Identify which cell holds the provided text, then report its (x, y) central coordinate. 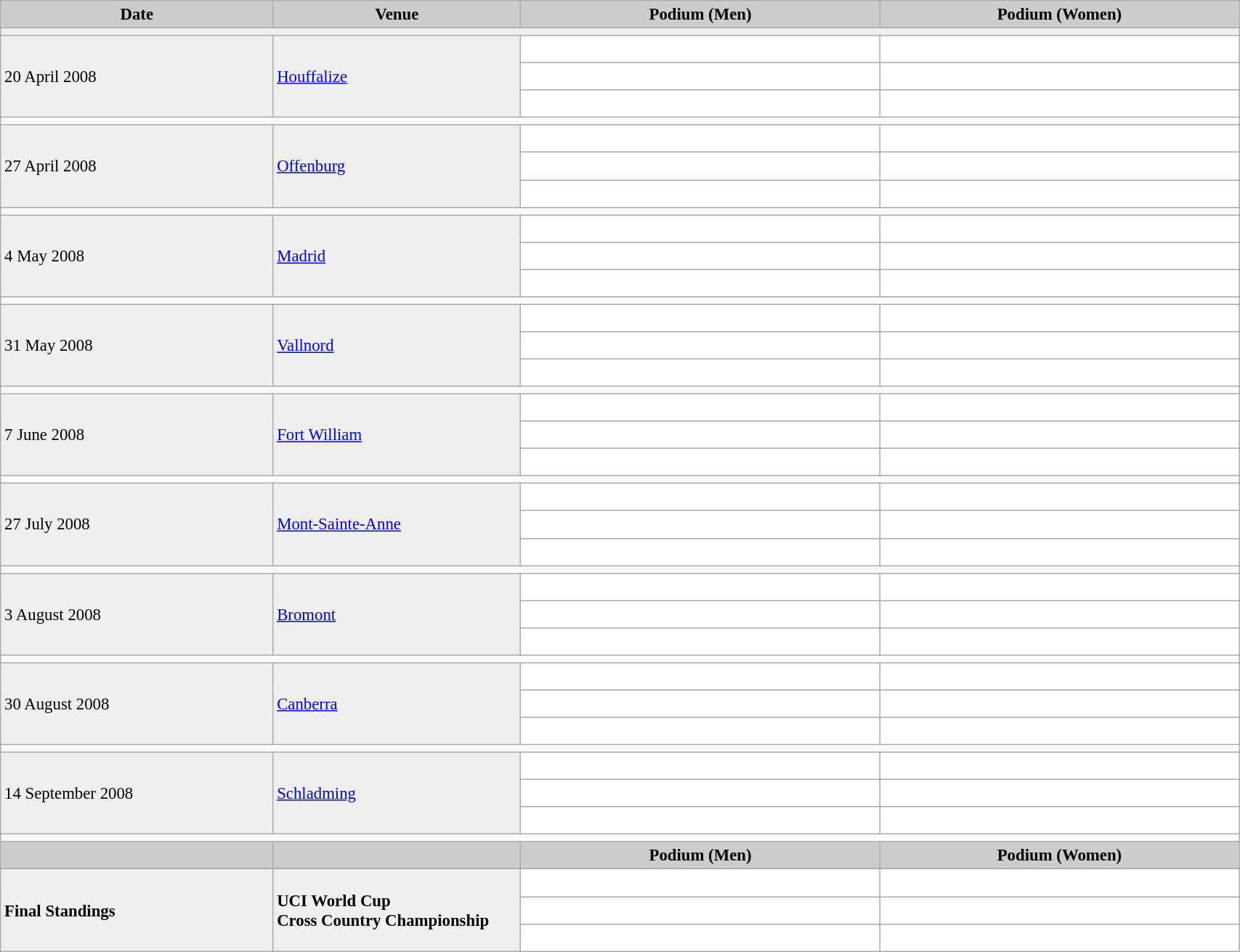
Bromont (397, 614)
Date (137, 15)
Schladming (397, 793)
31 May 2008 (137, 346)
27 April 2008 (137, 166)
Canberra (397, 704)
27 July 2008 (137, 524)
UCI World Cup Cross Country Championship (397, 911)
Venue (397, 15)
7 June 2008 (137, 436)
4 May 2008 (137, 256)
30 August 2008 (137, 704)
20 April 2008 (137, 77)
Mont-Sainte-Anne (397, 524)
Fort William (397, 436)
3 August 2008 (137, 614)
Offenburg (397, 166)
Final Standings (137, 911)
Madrid (397, 256)
Houffalize (397, 77)
Vallnord (397, 346)
14 September 2008 (137, 793)
